Locate the cell with the specified text and output its (X, Y) center coordinate. 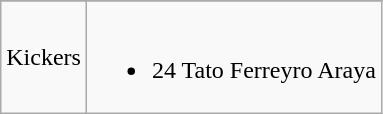
Kickers (44, 58)
24 Tato Ferreyro Araya (234, 58)
